Find where the given text appears and provide that cell's center as [X, Y] coordinate. 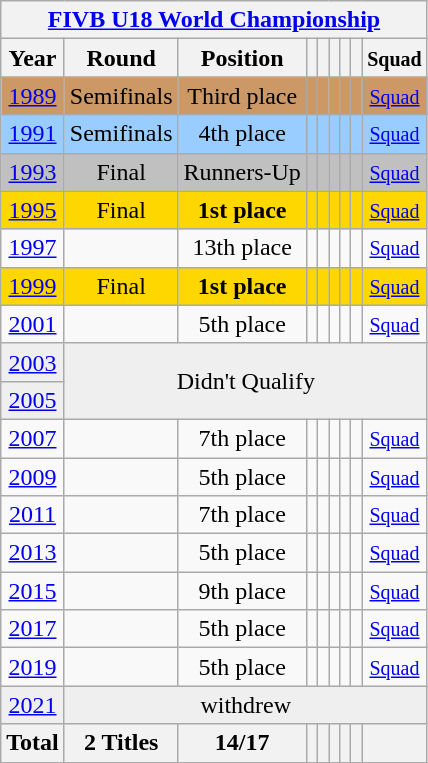
2013 [33, 553]
2 Titles [121, 743]
Year [33, 58]
1999 [33, 286]
Third place [242, 96]
1991 [33, 134]
Total [33, 743]
2021 [33, 705]
2007 [33, 438]
4th place [242, 134]
1997 [33, 248]
2017 [33, 629]
2005 [33, 400]
Runners-Up [242, 172]
1995 [33, 210]
2011 [33, 515]
withdrew [246, 705]
2015 [33, 591]
Round [121, 58]
1989 [33, 96]
13th place [242, 248]
14/17 [242, 743]
FIVB U18 World Championship [214, 20]
2019 [33, 667]
Didn't Qualify [246, 381]
Position [242, 58]
2003 [33, 362]
1993 [33, 172]
2001 [33, 324]
2009 [33, 477]
9th place [242, 591]
